From the cell containing the given text, extract its center point as (X, Y) coordinate. 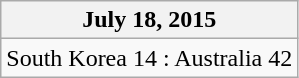
South Korea 14 : Australia 42 (150, 58)
July 18, 2015 (150, 20)
